Search for the cell housing the specified text and yield its (x, y) center coordinate. 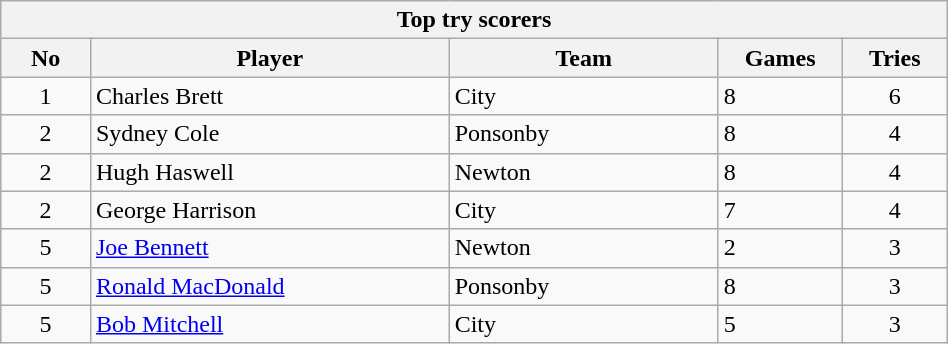
Bob Mitchell (270, 324)
Charles Brett (270, 96)
Ronald MacDonald (270, 286)
Joe Bennett (270, 248)
Top try scorers (474, 20)
Team (584, 58)
7 (780, 210)
Hugh Haswell (270, 172)
No (46, 58)
George Harrison (270, 210)
Sydney Cole (270, 134)
Tries (894, 58)
Player (270, 58)
6 (894, 96)
Games (780, 58)
1 (46, 96)
